From the cell containing the given text, extract its center point as (x, y) coordinate. 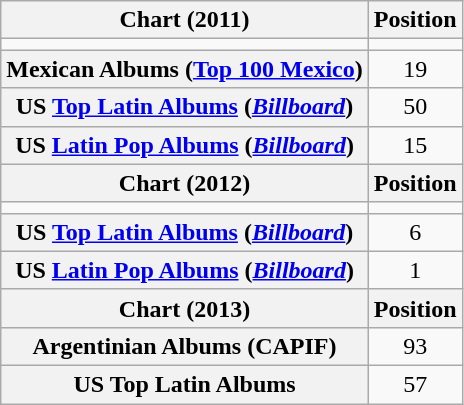
Chart (2013) (185, 308)
6 (415, 232)
15 (415, 145)
Chart (2011) (185, 20)
19 (415, 69)
50 (415, 107)
Mexican Albums (Top 100 Mexico) (185, 69)
1 (415, 270)
93 (415, 346)
Chart (2012) (185, 183)
US Top Latin Albums (185, 384)
57 (415, 384)
Argentinian Albums (CAPIF) (185, 346)
